Determine the (x, y) coordinate at the center of the cell enclosing the given text.  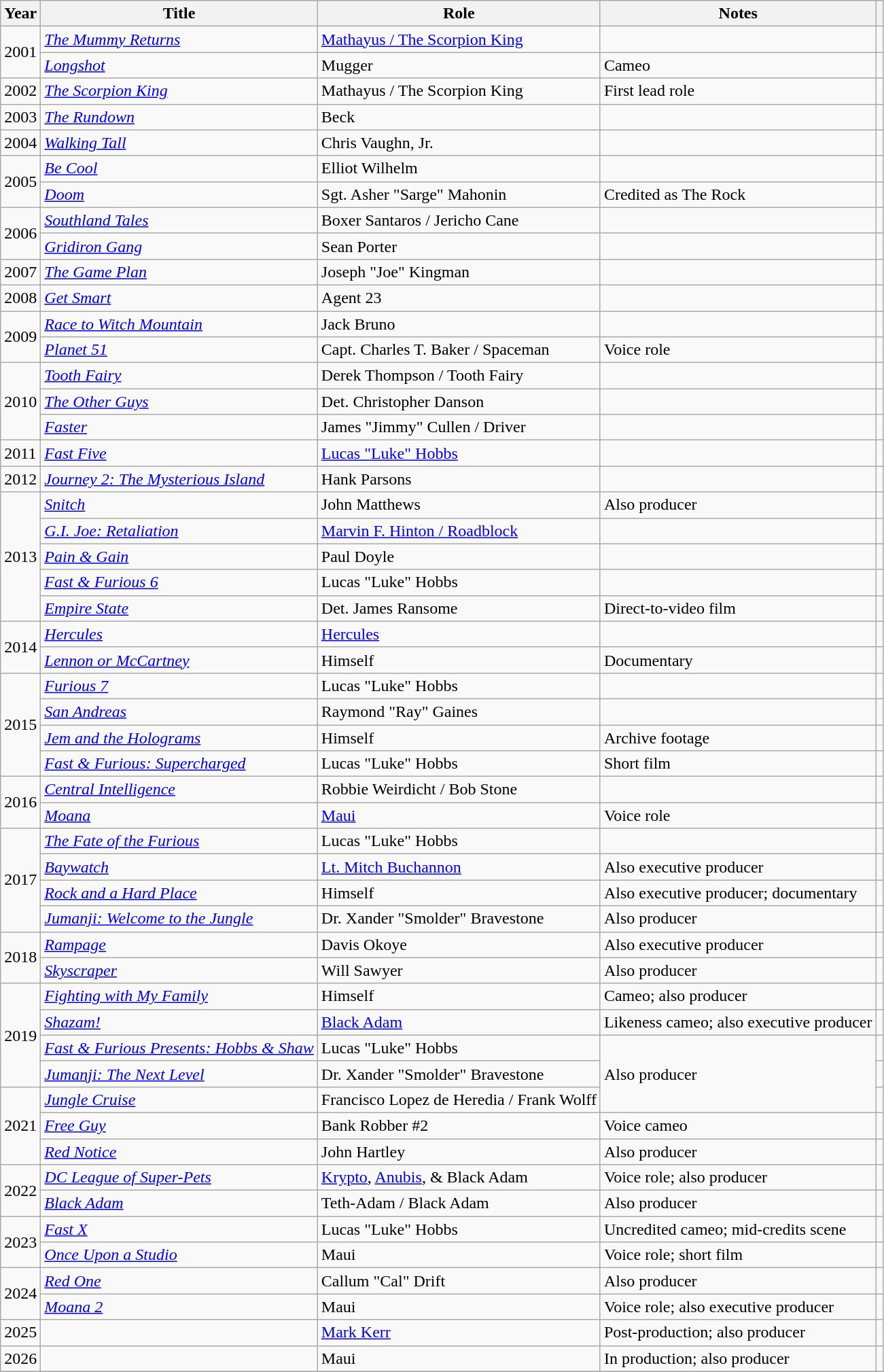
Hank Parsons (459, 479)
Joseph "Joe" Kingman (459, 272)
Raymond "Ray" Gaines (459, 711)
Get Smart (179, 298)
Det. James Ransome (459, 608)
Walking Tall (179, 143)
Will Sawyer (459, 970)
First lead role (738, 91)
Fast X (179, 1229)
The Scorpion King (179, 91)
2015 (20, 724)
Central Intelligence (179, 790)
Short film (738, 764)
Moana 2 (179, 1307)
2023 (20, 1242)
2026 (20, 1358)
Moana (179, 815)
Fast & Furious: Supercharged (179, 764)
Once Upon a Studio (179, 1255)
Jumanji: Welcome to the Jungle (179, 919)
Cameo (738, 65)
2004 (20, 143)
Likeness cameo; also executive producer (738, 1022)
Sgt. Asher "Sarge" Mahonin (459, 194)
Furious 7 (179, 686)
2013 (20, 557)
San Andreas (179, 711)
Capt. Charles T. Baker / Spaceman (459, 350)
Red One (179, 1281)
Beck (459, 117)
Rock and a Hard Place (179, 893)
In production; also producer (738, 1358)
Jem and the Holograms (179, 737)
Callum "Cal" Drift (459, 1281)
Doom (179, 194)
Derek Thompson / Tooth Fairy (459, 376)
Uncredited cameo; mid-credits scene (738, 1229)
Rampage (179, 945)
Baywatch (179, 867)
Fast & Furious 6 (179, 582)
Tooth Fairy (179, 376)
2011 (20, 453)
Det. Christopher Danson (459, 402)
2009 (20, 337)
Jumanji: The Next Level (179, 1074)
Shazam! (179, 1022)
2024 (20, 1294)
Skyscraper (179, 970)
Mugger (459, 65)
John Matthews (459, 505)
Free Guy (179, 1125)
2017 (20, 880)
2022 (20, 1191)
Snitch (179, 505)
Southland Tales (179, 220)
2001 (20, 52)
Chris Vaughn, Jr. (459, 143)
2008 (20, 298)
Robbie Weirdicht / Bob Stone (459, 790)
Direct-to-video film (738, 608)
Empire State (179, 608)
2012 (20, 479)
2021 (20, 1125)
2003 (20, 117)
Also executive producer; documentary (738, 893)
2010 (20, 402)
Mark Kerr (459, 1333)
The Other Guys (179, 402)
Pain & Gain (179, 557)
Krypto, Anubis, & Black Adam (459, 1178)
Voice role; also producer (738, 1178)
DC League of Super-Pets (179, 1178)
Race to Witch Mountain (179, 324)
Elliot Wilhelm (459, 169)
Fast Five (179, 453)
Credited as The Rock (738, 194)
Journey 2: The Mysterious Island (179, 479)
Fast & Furious Presents: Hobbs & Shaw (179, 1048)
Year (20, 14)
Voice role; also executive producer (738, 1307)
The Fate of the Furious (179, 841)
Be Cool (179, 169)
Post-production; also producer (738, 1333)
The Game Plan (179, 272)
2018 (20, 957)
Marvin F. Hinton / Roadblock (459, 531)
G.I. Joe: Retaliation (179, 531)
2005 (20, 181)
Bank Robber #2 (459, 1125)
The Mummy Returns (179, 39)
2014 (20, 647)
Lennon or McCartney (179, 660)
James "Jimmy" Cullen / Driver (459, 427)
The Rundown (179, 117)
Lt. Mitch Buchannon (459, 867)
2019 (20, 1035)
Fighting with My Family (179, 996)
2025 (20, 1333)
2007 (20, 272)
Notes (738, 14)
Faster (179, 427)
Davis Okoye (459, 945)
Jungle Cruise (179, 1100)
Voice cameo (738, 1125)
Title (179, 14)
Jack Bruno (459, 324)
Planet 51 (179, 350)
Gridiron Gang (179, 246)
Longshot (179, 65)
2016 (20, 803)
Archive footage (738, 737)
Boxer Santaros / Jericho Cane (459, 220)
2006 (20, 233)
John Hartley (459, 1152)
2002 (20, 91)
Voice role; short film (738, 1255)
Role (459, 14)
Sean Porter (459, 246)
Cameo; also producer (738, 996)
Teth-Adam / Black Adam (459, 1203)
Agent 23 (459, 298)
Francisco Lopez de Heredia / Frank Wolff (459, 1100)
Red Notice (179, 1152)
Documentary (738, 660)
Paul Doyle (459, 557)
